Detect which cell encompasses the target text, then output its [X, Y] center coordinate. 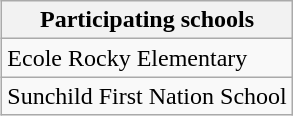
Sunchild First Nation School [147, 96]
Participating schools [147, 20]
Ecole Rocky Elementary [147, 58]
